Find where the given text appears and provide that cell's center as (x, y) coordinate. 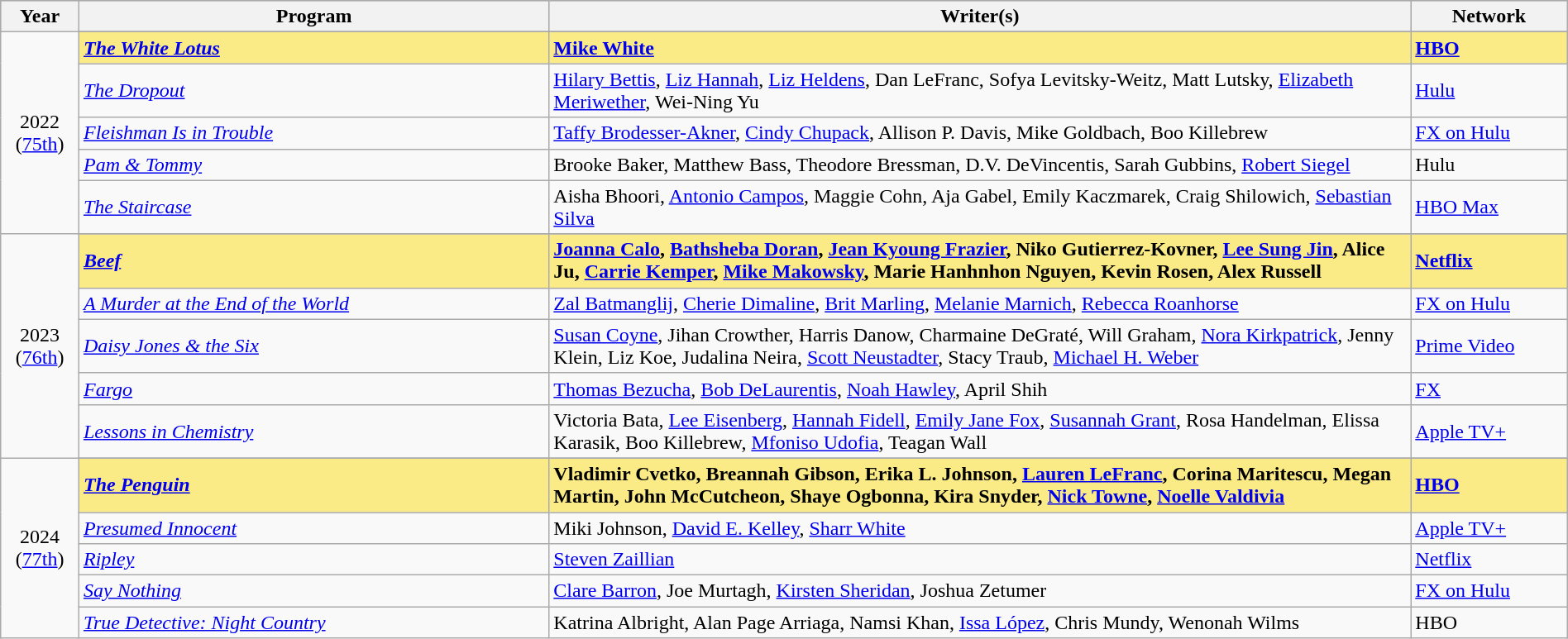
Clare Barron, Joe Murtagh, Kirsten Sheridan, Joshua Zetumer (980, 591)
Miki Johnson, David E. Kelley, Sharr White (980, 528)
The Dropout (313, 91)
Aisha Bhoori, Antonio Campos, Maggie Cohn, Aja Gabel, Emily Kaczmarek, Craig Shilowich, Sebastian Silva (980, 207)
Program (313, 17)
The White Lotus (313, 48)
Lessons in Chemistry (313, 432)
Beef (313, 261)
Network (1489, 17)
True Detective: Night Country (313, 622)
The Penguin (313, 484)
A Murder at the End of the World (313, 303)
Daisy Jones & the Six (313, 346)
2024(77th) (40, 547)
Year (40, 17)
Prime Video (1489, 346)
Zal Batmanglij, Cherie Dimaline, Brit Marling, Melanie Marnich, Rebecca Roanhorse (980, 303)
Pam & Tommy (313, 165)
Fleishman Is in Trouble (313, 133)
Presumed Innocent (313, 528)
Writer(s) (980, 17)
Steven Zaillian (980, 560)
Hilary Bettis, Liz Hannah, Liz Heldens, Dan LeFranc, Sofya Levitsky-Weitz, Matt Lutsky, Elizabeth Meriwether, Wei-Ning Yu (980, 91)
Fargo (313, 389)
2022(75th) (40, 133)
Say Nothing (313, 591)
Mike White (980, 48)
HBO Max (1489, 207)
Ripley (313, 560)
Brooke Baker, Matthew Bass, Theodore Bressman, D.V. DeVincentis, Sarah Gubbins, Robert Siegel (980, 165)
Taffy Brodesser-Akner, Cindy Chupack, Allison P. Davis, Mike Goldbach, Boo Killebrew (980, 133)
The Staircase (313, 207)
Katrina Albright, Alan Page Arriaga, Namsi Khan, Issa López, Chris Mundy, Wenonah Wilms (980, 622)
2023(76th) (40, 346)
FX (1489, 389)
Thomas Bezucha, Bob DeLaurentis, Noah Hawley, April Shih (980, 389)
